Extract the [X, Y] coordinate from the center of the cell holding the provided text.  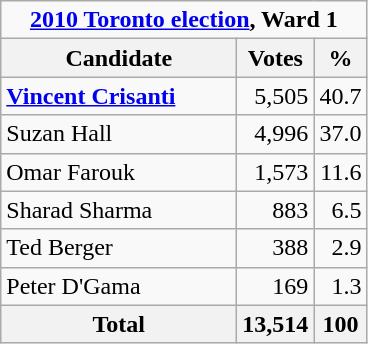
100 [340, 324]
2010 Toronto election, Ward 1 [184, 20]
37.0 [340, 134]
5,505 [276, 96]
40.7 [340, 96]
2.9 [340, 248]
883 [276, 210]
11.6 [340, 172]
Ted Berger [119, 248]
6.5 [340, 210]
169 [276, 286]
Total [119, 324]
Sharad Sharma [119, 210]
Candidate [119, 58]
388 [276, 248]
Omar Farouk [119, 172]
4,996 [276, 134]
1.3 [340, 286]
Vincent Crisanti [119, 96]
Peter D'Gama [119, 286]
1,573 [276, 172]
13,514 [276, 324]
% [340, 58]
Votes [276, 58]
Suzan Hall [119, 134]
